Capture the cell that displays the provided text and extract its (x, y) central coordinate. 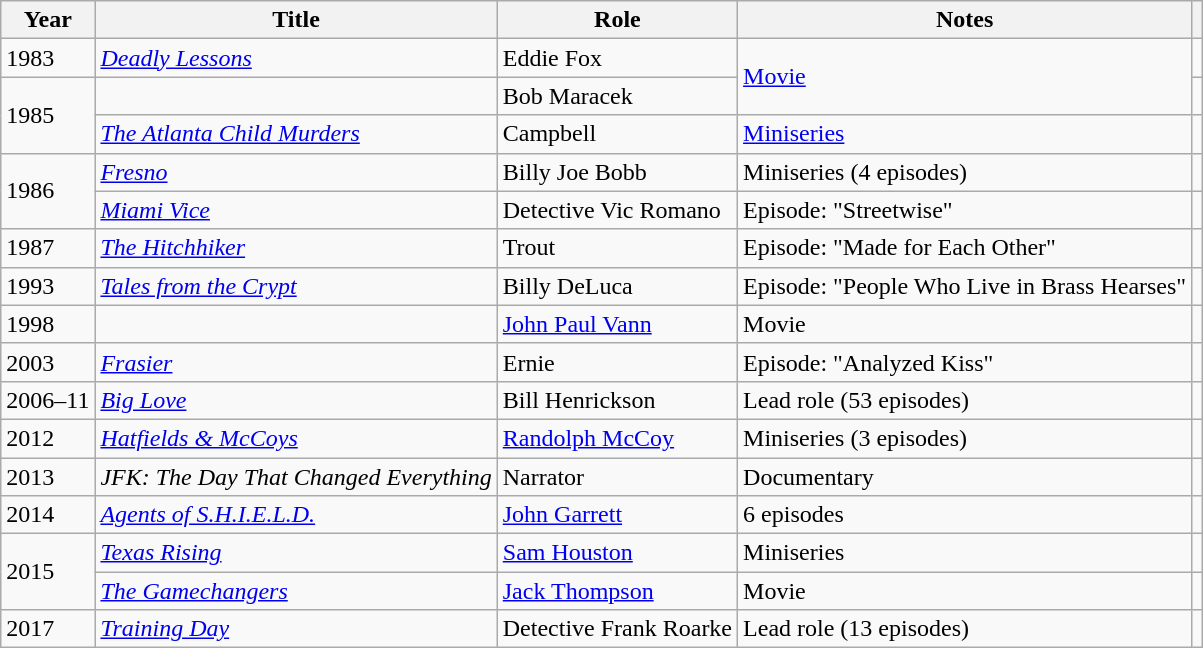
Deadly Lessons (296, 58)
Billy DeLuca (617, 286)
Big Love (296, 400)
1993 (48, 286)
Sam Houston (617, 553)
Randolph McCoy (617, 438)
2006–11 (48, 400)
Training Day (296, 629)
Fresno (296, 172)
2003 (48, 362)
Trout (617, 248)
1985 (48, 115)
2014 (48, 515)
Episode: "Made for Each Other" (965, 248)
Hatfields & McCoys (296, 438)
The Gamechangers (296, 591)
Detective Vic Romano (617, 210)
Year (48, 20)
Miami Vice (296, 210)
Tales from the Crypt (296, 286)
The Atlanta Child Murders (296, 134)
6 episodes (965, 515)
2017 (48, 629)
John Paul Vann (617, 324)
2013 (48, 477)
1987 (48, 248)
1986 (48, 191)
Notes (965, 20)
Frasier (296, 362)
Jack Thompson (617, 591)
John Garrett (617, 515)
Campbell (617, 134)
The Hitchhiker (296, 248)
Agents of S.H.I.E.L.D. (296, 515)
1998 (48, 324)
Narrator (617, 477)
Detective Frank Roarke (617, 629)
Eddie Fox (617, 58)
Billy Joe Bobb (617, 172)
JFK: The Day That Changed Everything (296, 477)
Texas Rising (296, 553)
Documentary (965, 477)
Episode: "People Who Live in Brass Hearses" (965, 286)
Bill Henrickson (617, 400)
2015 (48, 572)
Bob Maracek (617, 96)
Episode: "Streetwise" (965, 210)
Title (296, 20)
Role (617, 20)
Ernie (617, 362)
1983 (48, 58)
2012 (48, 438)
Episode: "Analyzed Kiss" (965, 362)
Miniseries (3 episodes) (965, 438)
Lead role (13 episodes) (965, 629)
Miniseries (4 episodes) (965, 172)
Lead role (53 episodes) (965, 400)
